Output the [x, y] coordinate of the center of the cell containing the given text.  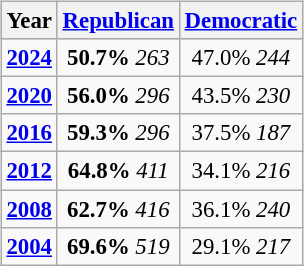
2004 [29, 246]
2024 [29, 58]
56.0% 296 [118, 96]
2016 [29, 133]
59.3% 296 [118, 133]
62.7% 416 [118, 209]
43.5% 230 [240, 96]
2008 [29, 209]
64.8% 411 [118, 171]
69.6% 519 [118, 246]
29.1% 217 [240, 246]
36.1% 240 [240, 209]
47.0% 244 [240, 58]
Republican [118, 21]
50.7% 263 [118, 58]
Year [29, 21]
2020 [29, 96]
2012 [29, 171]
37.5% 187 [240, 133]
34.1% 216 [240, 171]
Democratic [240, 21]
